Determine the (X, Y) coordinate at the center of the cell enclosing the given text.  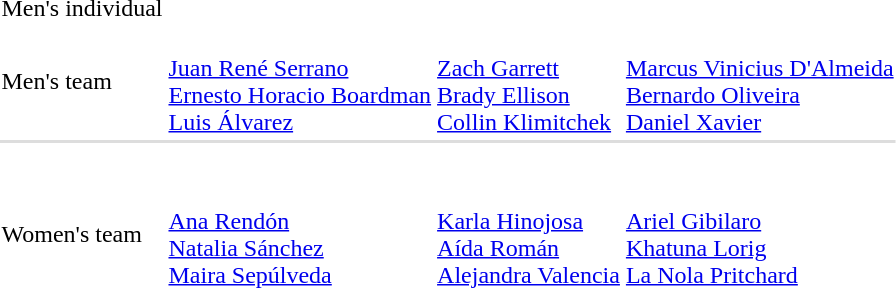
Men's team (82, 82)
Marcus Vinicius D'AlmeidaBernardo OliveiraDaniel Xavier (760, 82)
Zach Garrett Brady EllisonCollin Klimitchek (529, 82)
Juan René Serrano Ernesto Horacio BoardmanLuis Álvarez (300, 82)
